Search for the cell housing the specified text and yield its [X, Y] center coordinate. 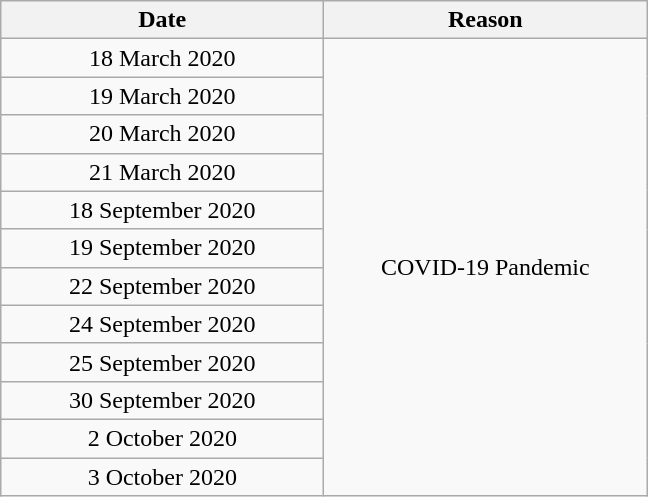
Reason [486, 20]
21 March 2020 [162, 172]
20 March 2020 [162, 134]
19 September 2020 [162, 248]
22 September 2020 [162, 286]
25 September 2020 [162, 362]
19 March 2020 [162, 96]
30 September 2020 [162, 400]
24 September 2020 [162, 324]
2 October 2020 [162, 438]
3 October 2020 [162, 477]
18 March 2020 [162, 58]
Date [162, 20]
18 September 2020 [162, 210]
COVID-19 Pandemic [486, 268]
